For the text-containing cell, return its midpoint in [x, y] coordinate format. 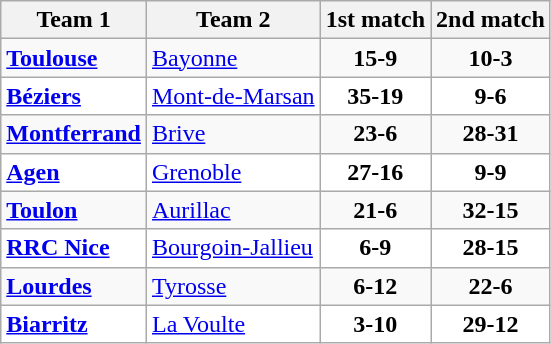
Aurillac [233, 210]
10-3 [491, 58]
Toulouse [74, 58]
Mont-de-Marsan [233, 96]
6-9 [375, 248]
Grenoble [233, 172]
Béziers [74, 96]
6-12 [375, 286]
28-15 [491, 248]
23-6 [375, 134]
9-6 [491, 96]
3-10 [375, 324]
Montferrand [74, 134]
La Voulte [233, 324]
28-31 [491, 134]
22-6 [491, 286]
Bourgoin-Jallieu [233, 248]
2nd match [491, 20]
Lourdes [74, 286]
Agen [74, 172]
15-9 [375, 58]
Team 1 [74, 20]
Bayonne [233, 58]
1st match [375, 20]
Tyrosse [233, 286]
Biarritz [74, 324]
Team 2 [233, 20]
9-9 [491, 172]
21-6 [375, 210]
32-15 [491, 210]
Brive [233, 134]
RRC Nice [74, 248]
27-16 [375, 172]
Toulon [74, 210]
35-19 [375, 96]
29-12 [491, 324]
